Return (x, y) of the center of cell containing provided text 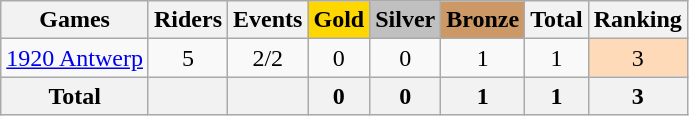
Ranking (638, 20)
Events (268, 20)
Gold (339, 20)
Bronze (483, 20)
5 (188, 58)
2/2 (268, 58)
Games (75, 20)
Silver (406, 20)
1920 Antwerp (75, 58)
Riders (188, 20)
